Locate the cell with the specified text and output its (X, Y) center coordinate. 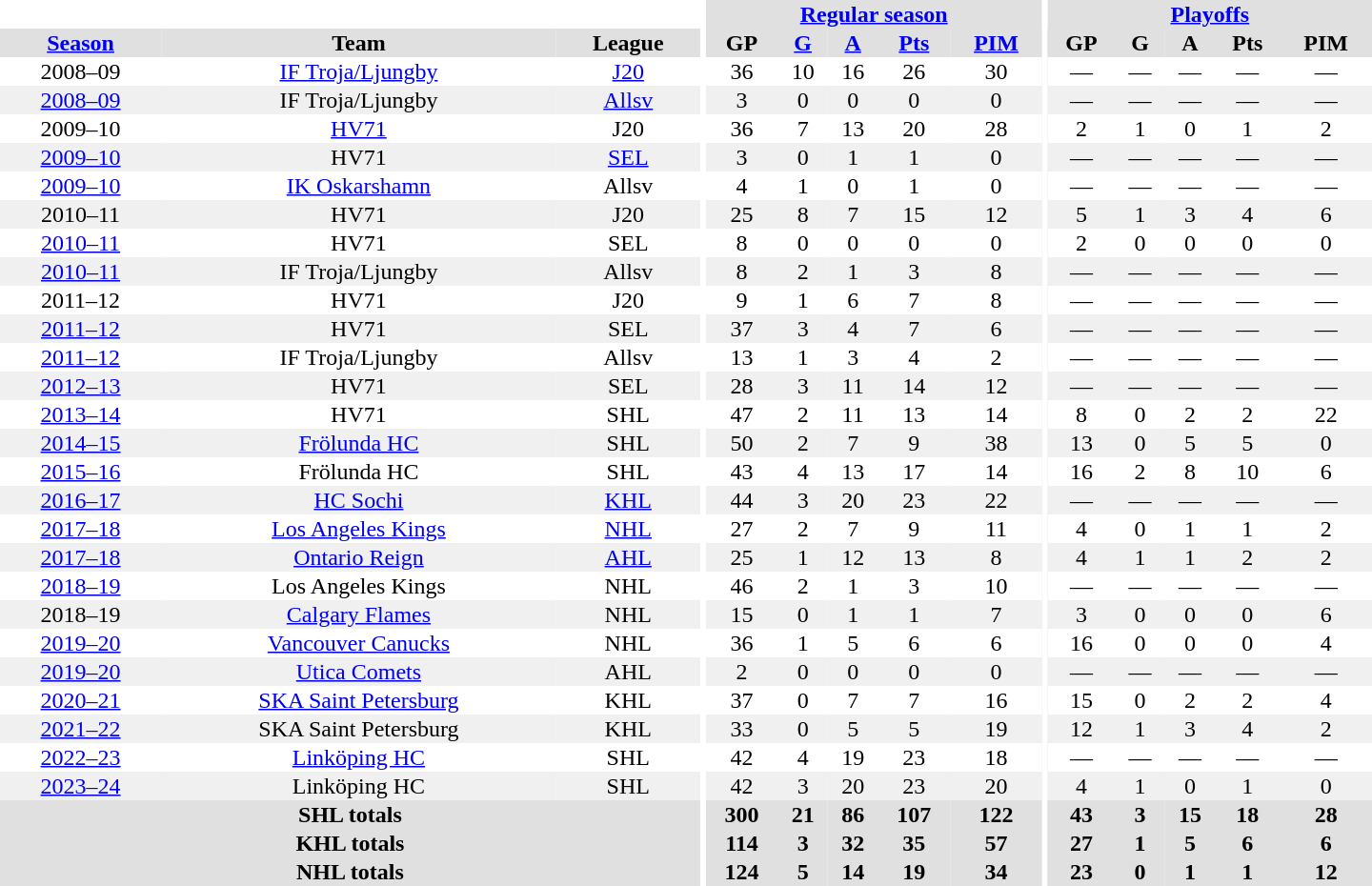
Calgary Flames (358, 614)
Ontario Reign (358, 557)
NHL totals (351, 872)
HC Sochi (358, 500)
Playoffs (1210, 14)
KHL totals (351, 843)
50 (742, 443)
30 (997, 71)
Utica Comets (358, 672)
Regular season (875, 14)
107 (914, 815)
122 (997, 815)
IK Oskarshamn (358, 186)
2021–22 (80, 729)
SHL totals (351, 815)
2023–24 (80, 786)
2012–13 (80, 386)
Vancouver Canucks (358, 643)
124 (742, 872)
33 (742, 729)
21 (802, 815)
2020–21 (80, 700)
35 (914, 843)
2014–15 (80, 443)
26 (914, 71)
46 (742, 586)
Team (358, 43)
34 (997, 872)
47 (742, 414)
114 (742, 843)
2015–16 (80, 472)
League (629, 43)
44 (742, 500)
32 (853, 843)
38 (997, 443)
57 (997, 843)
300 (742, 815)
2016–17 (80, 500)
2013–14 (80, 414)
2022–23 (80, 757)
86 (853, 815)
17 (914, 472)
Season (80, 43)
